From the cell containing the given text, extract its center point as (x, y) coordinate. 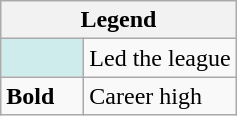
Career high (160, 96)
Led the league (160, 58)
Bold (42, 96)
Legend (118, 20)
